Return [x, y] of the center of cell containing provided text 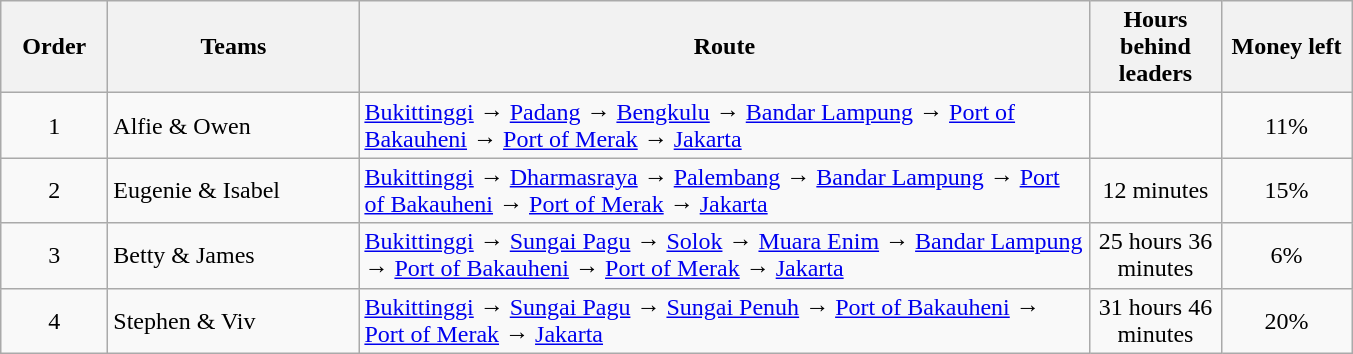
Bukittinggi → Sungai Pagu → Sungai Penuh → Port of Bakauheni → Port of Merak → Jakarta [724, 320]
25 hours 36 minutes [1156, 256]
31 hours 46 minutes [1156, 320]
Bukittinggi → Sungai Pagu → Solok → Muara Enim → Bandar Lampung → Port of Bakauheni → Port of Merak → Jakarta [724, 256]
Hours behind leaders [1156, 47]
Betty & James [234, 256]
Teams [234, 47]
4 [54, 320]
Eugenie & Isabel [234, 190]
3 [54, 256]
Alfie & Owen [234, 126]
Order [54, 47]
Stephen & Viv [234, 320]
6% [1286, 256]
20% [1286, 320]
Route [724, 47]
Bukittinggi → Dharmasraya → Palembang → Bandar Lampung → Port of Bakauheni → Port of Merak → Jakarta [724, 190]
Money left [1286, 47]
Bukittinggi → Padang → Bengkulu → Bandar Lampung → Port of Bakauheni → Port of Merak → Jakarta [724, 126]
15% [1286, 190]
11% [1286, 126]
1 [54, 126]
2 [54, 190]
12 minutes [1156, 190]
